Locate the cell with the specified text and output its (X, Y) center coordinate. 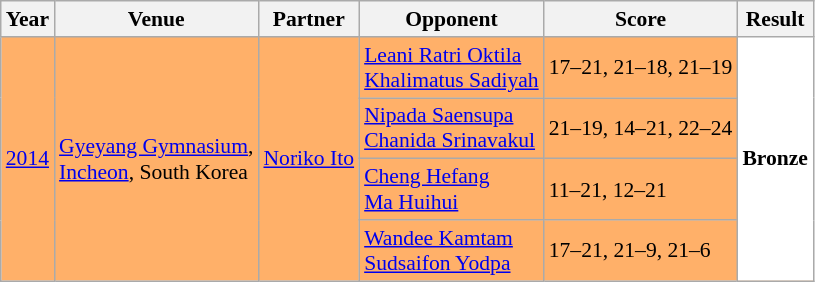
17–21, 21–9, 21–6 (641, 250)
Noriko Ito (308, 159)
Wandee Kamtam Sudsaifon Yodpa (452, 250)
Score (641, 19)
Cheng Hefang Ma Huihui (452, 190)
2014 (28, 159)
Result (775, 19)
11–21, 12–21 (641, 190)
Leani Ratri Oktila Khalimatus Sadiyah (452, 68)
17–21, 21–18, 21–19 (641, 68)
Nipada Saensupa Chanida Srinavakul (452, 128)
Year (28, 19)
Partner (308, 19)
Opponent (452, 19)
Gyeyang Gymnasium,Incheon, South Korea (156, 159)
Venue (156, 19)
21–19, 14–21, 22–24 (641, 128)
Bronze (775, 159)
